Extract the (X, Y) coordinate from the center of the cell holding the provided text.  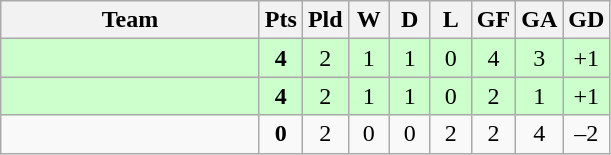
Pts (280, 20)
W (368, 20)
–2 (586, 134)
GD (586, 20)
GF (493, 20)
3 (540, 58)
GA (540, 20)
D (410, 20)
L (450, 20)
Team (130, 20)
Pld (325, 20)
